Capture the cell that displays the provided text and extract its (X, Y) central coordinate. 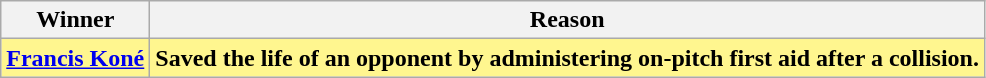
Francis Koné (76, 58)
Saved the life of an opponent by administering on-pitch first aid after a collision. (568, 58)
Winner (76, 20)
Reason (568, 20)
